Identify which cell holds the provided text, then report its (x, y) central coordinate. 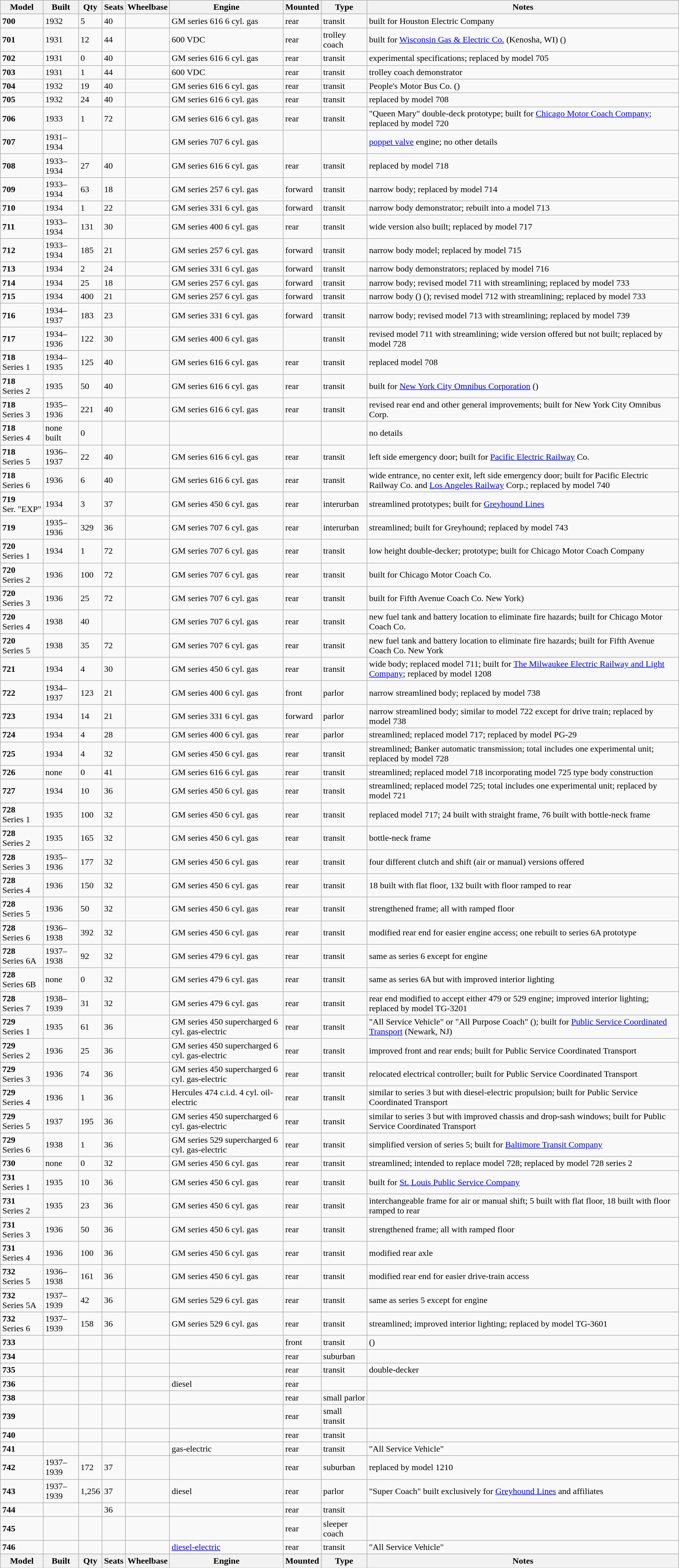
bottle-neck frame (523, 838)
719Ser. "EXP" (22, 504)
740 (22, 1435)
720Series 1 (22, 551)
new fuel tank and battery location to eliminate fire hazards; built for Fifth Avenue Coach Co. New York (523, 645)
714 (22, 283)
729Series 3 (22, 1074)
131 (90, 226)
narrow body; revised model 713 with streamlining; replaced by model 739 (523, 315)
400 (90, 297)
27 (90, 165)
720Series 5 (22, 645)
708 (22, 165)
People's Motor Bus Co. () (523, 86)
same as series 6 except for engine (523, 956)
left side emergency door; built for Pacific Electric Railway Co. (523, 457)
streamlined; Banker automatic transmission; total includes one experimental unit; replaced by model 728 (523, 753)
706 (22, 118)
narrow body () (); revised model 712 with streamlining; replaced by model 733 (523, 297)
streamlined; built for Greyhound; replaced by model 743 (523, 527)
1933 (61, 118)
728Series 5 (22, 909)
revised rear end and other general improvements; built for New York City Omnibus Corp. (523, 410)
streamlined prototypes; built for Greyhound Lines (523, 504)
732Series 6 (22, 1324)
716 (22, 315)
731Series 3 (22, 1229)
719 (22, 527)
732Series 5 (22, 1276)
1931–1934 (61, 142)
"Super Coach" built exclusively for Greyhound Lines and affiliates (523, 1491)
739 (22, 1416)
revised model 711 with streamlining; wide version offered but not built; replaced by model 728 (523, 339)
700 (22, 21)
new fuel tank and battery location to eliminate fire hazards; built for Chicago Motor Coach Co. (523, 622)
728Series 3 (22, 861)
728Series 4 (22, 885)
modified rear axle (523, 1253)
728Series 6B (22, 980)
728Series 6 (22, 932)
experimental specifications; replaced by model 705 (523, 58)
177 (90, 861)
729Series 4 (22, 1098)
183 (90, 315)
1,256 (90, 1491)
streamlined; replaced model 717; replaced by model PG-29 (523, 735)
narrow body demonstrators; replaced by model 716 (523, 269)
3 (90, 504)
729Series 2 (22, 1051)
35 (90, 645)
small transit (344, 1416)
2 (90, 269)
19 (90, 86)
720Series 3 (22, 598)
none built (61, 433)
158 (90, 1324)
713 (22, 269)
92 (90, 956)
31 (90, 1004)
18 built with flat floor, 132 built with floor ramped to rear (523, 885)
replaced model 708 (523, 363)
trolley coach (344, 40)
similar to series 3 but with diesel-electric propulsion; built for Public Service Coordinated Transport (523, 1098)
14 (90, 716)
122 (90, 339)
731Series 1 (22, 1182)
703 (22, 72)
731Series 4 (22, 1253)
streamlined; replaced model 718 incorporating model 725 type body construction (523, 772)
built for Fifth Avenue Coach Co. New York) (523, 598)
74 (90, 1074)
small parlor (344, 1398)
721 (22, 669)
733 (22, 1342)
modified rear end for easier drive-train access (523, 1276)
392 (90, 932)
718Series 3 (22, 410)
narrow body demonstrator; rebuilt into a model 713 (523, 208)
narrow streamlined body; replaced by model 738 (523, 692)
streamlined; intended to replace model 728; replaced by model 728 series 2 (523, 1163)
rear end modified to accept either 479 or 529 engine; improved interior lighting; replaced by model TG-3201 (523, 1004)
narrow body; replaced by model 714 (523, 189)
replaced by model 1210 (523, 1468)
Hercules 474 c.i.d. 4 cyl. oil-electric (226, 1098)
"All Service Vehicle" or "All Purpose Coach" (); built for Public Service Coordinated Transport (Newark, NJ) (523, 1027)
42 (90, 1300)
720Series 2 (22, 574)
172 (90, 1468)
trolley coach demonstrator (523, 72)
6 (90, 480)
724 (22, 735)
gas-electric (226, 1449)
710 (22, 208)
poppet valve engine; no other details (523, 142)
63 (90, 189)
718Series 2 (22, 386)
improved front and rear ends; built for Public Service Coordinated Transport (523, 1051)
701 (22, 40)
728Series 2 (22, 838)
123 (90, 692)
1938–1939 (61, 1004)
743 (22, 1491)
1937 (61, 1121)
741 (22, 1449)
705 (22, 100)
wide body; replaced model 711; built for The Milwaukee Electric Railway and Light Company; replaced by model 1208 (523, 669)
1936–1937 (61, 457)
711 (22, 226)
185 (90, 250)
717 (22, 339)
729Series 1 (22, 1027)
built for Wisconsin Gas & Electric Co. (Kenosha, WI) () (523, 40)
742 (22, 1468)
() (523, 1342)
28 (114, 735)
streamlined; replaced model 725; total includes one experimental unit; replaced by model 721 (523, 791)
replaced by model 708 (523, 100)
161 (90, 1276)
722 (22, 692)
GM series 529 supercharged 6 cyl. gas-electric (226, 1145)
709 (22, 189)
same as series 5 except for engine (523, 1300)
723 (22, 716)
728Series 1 (22, 814)
125 (90, 363)
built for New York City Omnibus Corporation () (523, 386)
built for Chicago Motor Coach Co. (523, 574)
narrow body model; replaced by model 715 (523, 250)
195 (90, 1121)
wide version also built; replaced by model 717 (523, 226)
718Series 4 (22, 433)
1937–1938 (61, 956)
similar to series 3 but with improved chassis and drop-sash windows; built for Public Service Coordinated Transport (523, 1121)
732Series 5A (22, 1300)
718Series 1 (22, 363)
modified rear end for easier engine access; one rebuilt to series 6A prototype (523, 932)
718Series 6 (22, 480)
41 (114, 772)
715 (22, 297)
707 (22, 142)
diesel-electric (226, 1547)
735 (22, 1370)
replaced model 717; 24 built with straight frame, 76 built with bottle-neck frame (523, 814)
725 (22, 753)
built for Houston Electric Company (523, 21)
728Series 7 (22, 1004)
1934–1935 (61, 363)
329 (90, 527)
low height double-decker; prototype; built for Chicago Motor Coach Company (523, 551)
712 (22, 250)
5 (90, 21)
simplified version of series 5; built for Baltimore Transit Company (523, 1145)
double-decker (523, 1370)
736 (22, 1384)
746 (22, 1547)
731Series 2 (22, 1206)
"Queen Mary" double-deck prototype; built for Chicago Motor Coach Company; replaced by model 720 (523, 118)
61 (90, 1027)
729Series 6 (22, 1145)
narrow body; revised model 711 with streamlining; replaced by model 733 (523, 283)
relocated electrical controller; built for Public Service Coordinated Transport (523, 1074)
738 (22, 1398)
718Series 5 (22, 457)
narrow streamlined body; similar to model 722 except for drive train; replaced by model 738 (523, 716)
built for St. Louis Public Service Company (523, 1182)
702 (22, 58)
sleeper coach (344, 1528)
744 (22, 1510)
150 (90, 885)
165 (90, 838)
no details (523, 433)
replaced by model 718 (523, 165)
221 (90, 410)
wide entrance, no center exit, left side emergency door; built for Pacific Electric Railway Co. and Los Angeles Railway Corp.; replaced by model 740 (523, 480)
interchangeable frame for air or manual shift; 5 built with flat floor, 18 built with floor ramped to rear (523, 1206)
730 (22, 1163)
streamlined; improved interior lighting; replaced by model TG-3601 (523, 1324)
704 (22, 86)
four different clutch and shift (air or manual) versions offered (523, 861)
745 (22, 1528)
729Series 5 (22, 1121)
726 (22, 772)
728Series 6A (22, 956)
734 (22, 1356)
720Series 4 (22, 622)
1934–1936 (61, 339)
same as series 6A but with improved interior lighting (523, 980)
727 (22, 791)
12 (90, 40)
